Return [X, Y] of the center of cell containing provided text 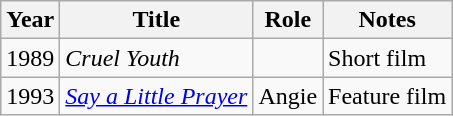
Angie [288, 96]
Say a Little Prayer [156, 96]
Notes [388, 20]
Title [156, 20]
Year [30, 20]
Short film [388, 58]
Feature film [388, 96]
1993 [30, 96]
1989 [30, 58]
Role [288, 20]
Cruel Youth [156, 58]
